Identify which cell holds the provided text, then report its [X, Y] central coordinate. 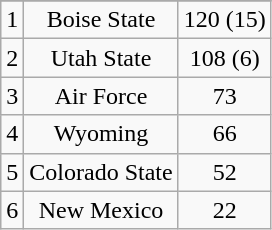
Air Force [101, 96]
6 [12, 210]
120 (15) [224, 20]
2 [12, 58]
3 [12, 96]
1 [12, 20]
5 [12, 172]
Boise State [101, 20]
52 [224, 172]
Colorado State [101, 172]
73 [224, 96]
66 [224, 134]
108 (6) [224, 58]
4 [12, 134]
Wyoming [101, 134]
Utah State [101, 58]
22 [224, 210]
New Mexico [101, 210]
